For the text-containing cell, return its midpoint in (X, Y) coordinate format. 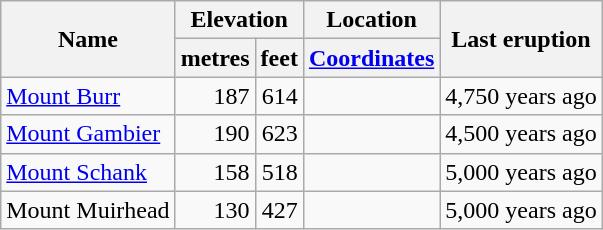
Elevation (239, 20)
Coordinates (371, 58)
130 (215, 210)
614 (279, 96)
518 (279, 172)
190 (215, 134)
Mount Gambier (88, 134)
Location (371, 20)
623 (279, 134)
Mount Schank (88, 172)
158 (215, 172)
4,500 years ago (521, 134)
Last eruption (521, 39)
feet (279, 58)
Name (88, 39)
427 (279, 210)
metres (215, 58)
4,750 years ago (521, 96)
Mount Muirhead (88, 210)
Mount Burr (88, 96)
187 (215, 96)
